Output the (X, Y) coordinate of the center of the cell containing the given text.  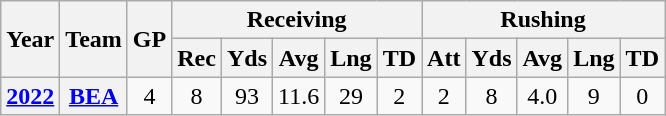
Rec (197, 58)
Team (94, 39)
GP (149, 39)
Receiving (297, 20)
2022 (30, 96)
Year (30, 39)
11.6 (299, 96)
29 (351, 96)
4 (149, 96)
BEA (94, 96)
9 (594, 96)
Att (444, 58)
0 (642, 96)
93 (246, 96)
4.0 (542, 96)
Rushing (544, 20)
